Detect which cell encompasses the target text, then output its [X, Y] center coordinate. 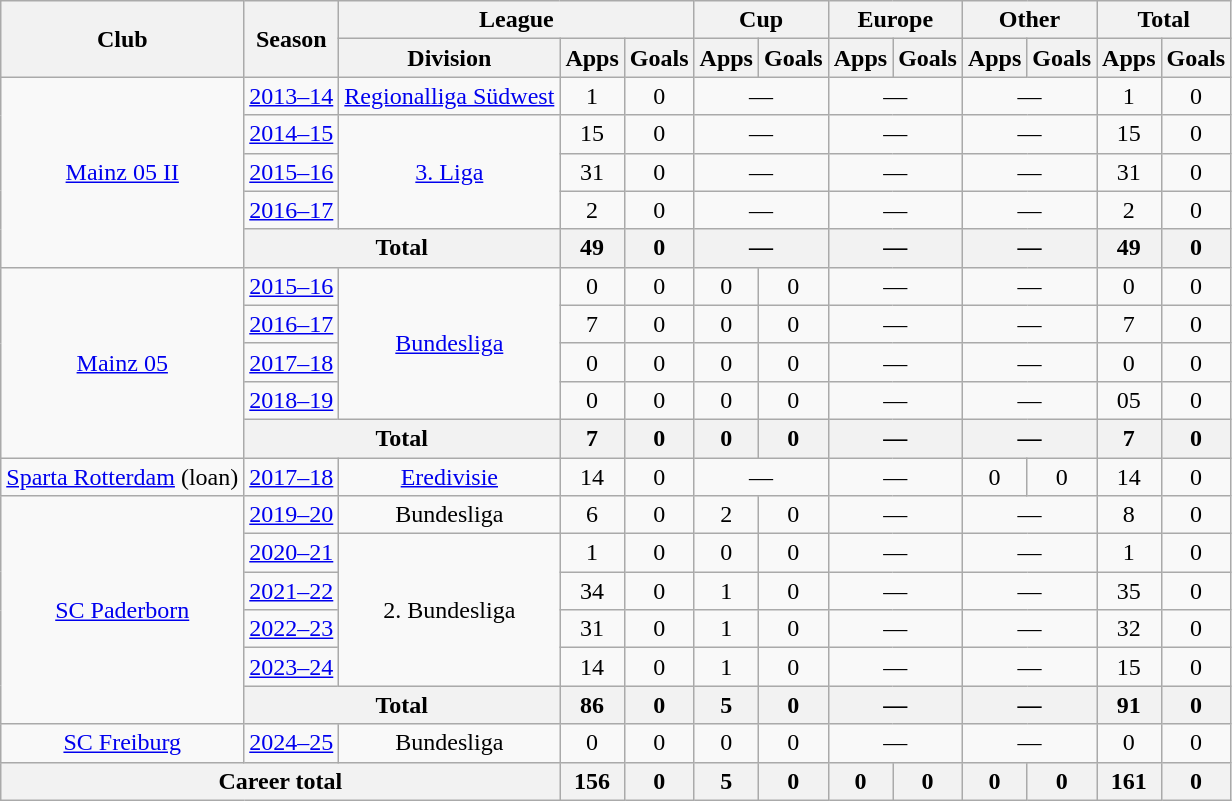
Other [1029, 20]
2. Bundesliga [450, 610]
Division [450, 58]
156 [592, 781]
2018–19 [292, 400]
Season [292, 39]
2022–23 [292, 629]
Club [122, 39]
2020–21 [292, 553]
91 [1129, 705]
2024–25 [292, 743]
05 [1129, 400]
2023–24 [292, 667]
86 [592, 705]
32 [1129, 629]
2014–15 [292, 134]
2013–14 [292, 96]
Career total [280, 781]
3. Liga [450, 172]
Sparta Rotterdam (loan) [122, 477]
2019–20 [292, 515]
SC Freiburg [122, 743]
Eredivisie [450, 477]
Mainz 05 II [122, 172]
Mainz 05 [122, 362]
34 [592, 591]
Regionalliga Südwest [450, 96]
35 [1129, 591]
161 [1129, 781]
League [516, 20]
6 [592, 515]
2021–22 [292, 591]
Cup [761, 20]
Europe [895, 20]
SC Paderborn [122, 610]
8 [1129, 515]
